Extract the (X, Y) coordinate from the center of the cell holding the provided text.  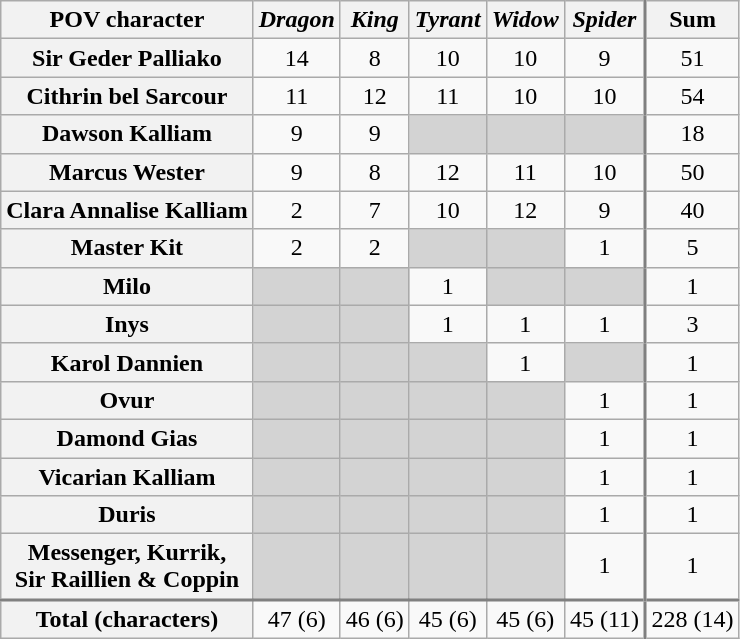
47 (6) (296, 618)
Damond Gias (127, 438)
Widow (525, 20)
Ovur (127, 400)
Duris (127, 515)
Marcus Wester (127, 172)
50 (692, 172)
Karol Dannien (127, 362)
Master Kit (127, 248)
Clara Annalise Kalliam (127, 210)
Dragon (296, 20)
Sum (692, 20)
Tyrant (448, 20)
51 (692, 58)
Milo (127, 286)
46 (6) (374, 618)
Sir Geder Palliako (127, 58)
Cithrin bel Sarcour (127, 96)
7 (374, 210)
Vicarian Kalliam (127, 477)
228 (14) (692, 618)
45 (11) (604, 618)
5 (692, 248)
14 (296, 58)
King (374, 20)
3 (692, 324)
Messenger, Kurrik, Sir Raillien & Coppin (127, 567)
18 (692, 134)
POV character (127, 20)
54 (692, 96)
Total (characters) (127, 618)
Spider (604, 20)
Dawson Kalliam (127, 134)
Inys (127, 324)
40 (692, 210)
